Pinpoint the cell where the given text exists, returning its (x, y) midpoint coordinate. 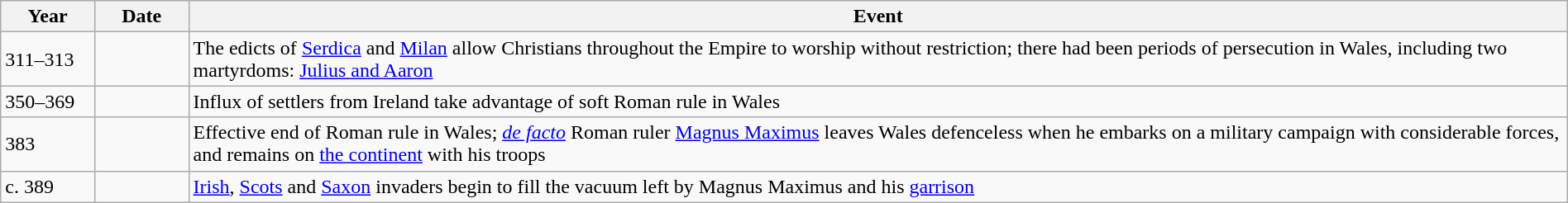
Year (48, 17)
c. 389 (48, 186)
Event (878, 17)
350–369 (48, 101)
Date (141, 17)
311–313 (48, 59)
383 (48, 144)
Irish, Scots and Saxon invaders begin to fill the vacuum left by Magnus Maximus and his garrison (878, 186)
Influx of settlers from Ireland take advantage of soft Roman rule in Wales (878, 101)
